Provide the [X, Y] coordinate of the cell's center where the given text is located.  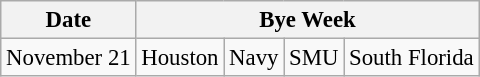
Date [68, 20]
South Florida [412, 58]
Bye Week [308, 20]
SMU [314, 58]
Navy [254, 58]
November 21 [68, 58]
Houston [180, 58]
